Provide the (X, Y) coordinate of the cell's center where the given text is located.  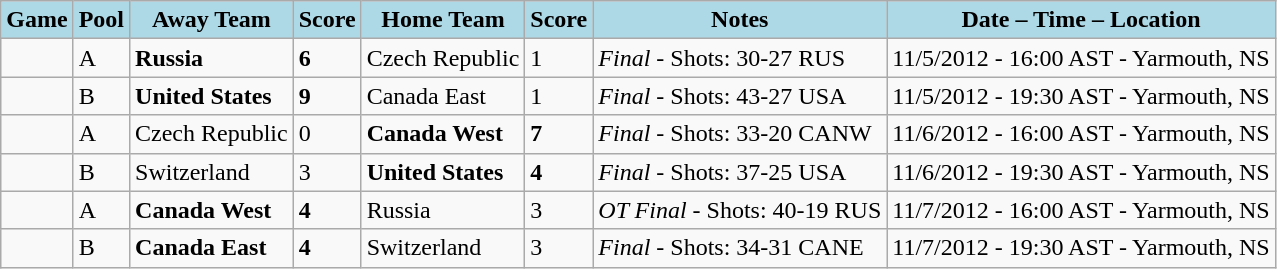
11/6/2012 - 19:30 AST - Yarmouth, NS (1081, 172)
11/7/2012 - 19:30 AST - Yarmouth, NS (1081, 248)
Notes (740, 20)
Final - Shots: 30-27 RUS (740, 58)
Final - Shots: 33-20 CANW (740, 134)
6 (327, 58)
11/6/2012 - 16:00 AST - Yarmouth, NS (1081, 134)
11/5/2012 - 16:00 AST - Yarmouth, NS (1081, 58)
OT Final - Shots: 40-19 RUS (740, 210)
7 (559, 134)
Final - Shots: 43-27 USA (740, 96)
Date – Time – Location (1081, 20)
Pool (101, 20)
11/7/2012 - 16:00 AST - Yarmouth, NS (1081, 210)
Away Team (212, 20)
Game (37, 20)
9 (327, 96)
11/5/2012 - 19:30 AST - Yarmouth, NS (1081, 96)
Final - Shots: 37-25 USA (740, 172)
0 (327, 134)
Final - Shots: 34-31 CANE (740, 248)
Home Team (443, 20)
